Extract the (x, y) coordinate from the center of the cell holding the provided text.  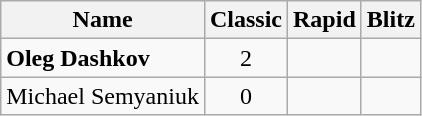
Michael Semyaniuk (103, 96)
Blitz (390, 20)
0 (246, 96)
Rapid (325, 20)
2 (246, 58)
Classic (246, 20)
Name (103, 20)
Oleg Dashkov (103, 58)
